Detect which cell encompasses the target text, then output its (x, y) center coordinate. 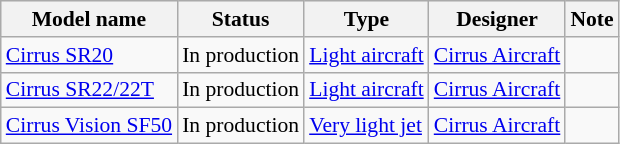
Note (592, 19)
Very light jet (366, 126)
Type (366, 19)
Cirrus Vision SF50 (89, 126)
Status (240, 19)
Cirrus SR20 (89, 55)
Model name (89, 19)
Designer (498, 19)
Cirrus SR22/22T (89, 90)
